Scan for the cell matching the given text and deliver its [x, y] coordinate at center. 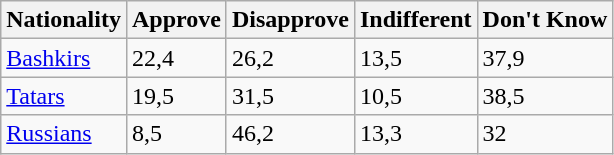
Disapprove [290, 20]
Indifferent [416, 20]
8,5 [176, 134]
46,2 [290, 134]
22,4 [176, 58]
19,5 [176, 96]
Russians [64, 134]
13,5 [416, 58]
38,5 [545, 96]
Don't Know [545, 20]
Approve [176, 20]
13,3 [416, 134]
Bashkirs [64, 58]
Tatars [64, 96]
31,5 [290, 96]
32 [545, 134]
37,9 [545, 58]
26,2 [290, 58]
10,5 [416, 96]
Nationality [64, 20]
